From the cell containing the given text, extract its center point as (x, y) coordinate. 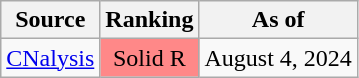
Ranking (150, 20)
Solid R (150, 58)
CNalysis (50, 58)
August 4, 2024 (278, 58)
As of (278, 20)
Source (50, 20)
